From the cell containing the given text, extract its center point as (X, Y) coordinate. 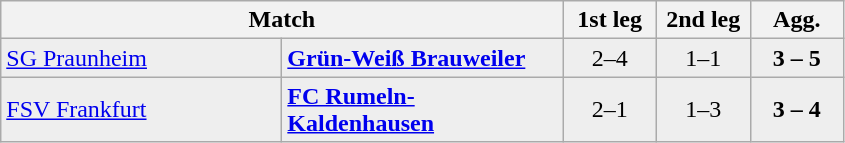
Match (282, 20)
2nd leg (703, 20)
SG Praunheim (142, 58)
1–3 (703, 110)
Grün-Weiß Brauweiler (422, 58)
2–1 (610, 110)
1st leg (610, 20)
2–4 (610, 58)
3 – 5 (797, 58)
1–1 (703, 58)
FC Rumeln-Kaldenhausen (422, 110)
Agg. (797, 20)
FSV Frankfurt (142, 110)
3 – 4 (797, 110)
